Scan for the cell matching the given text and deliver its (x, y) coordinate at center. 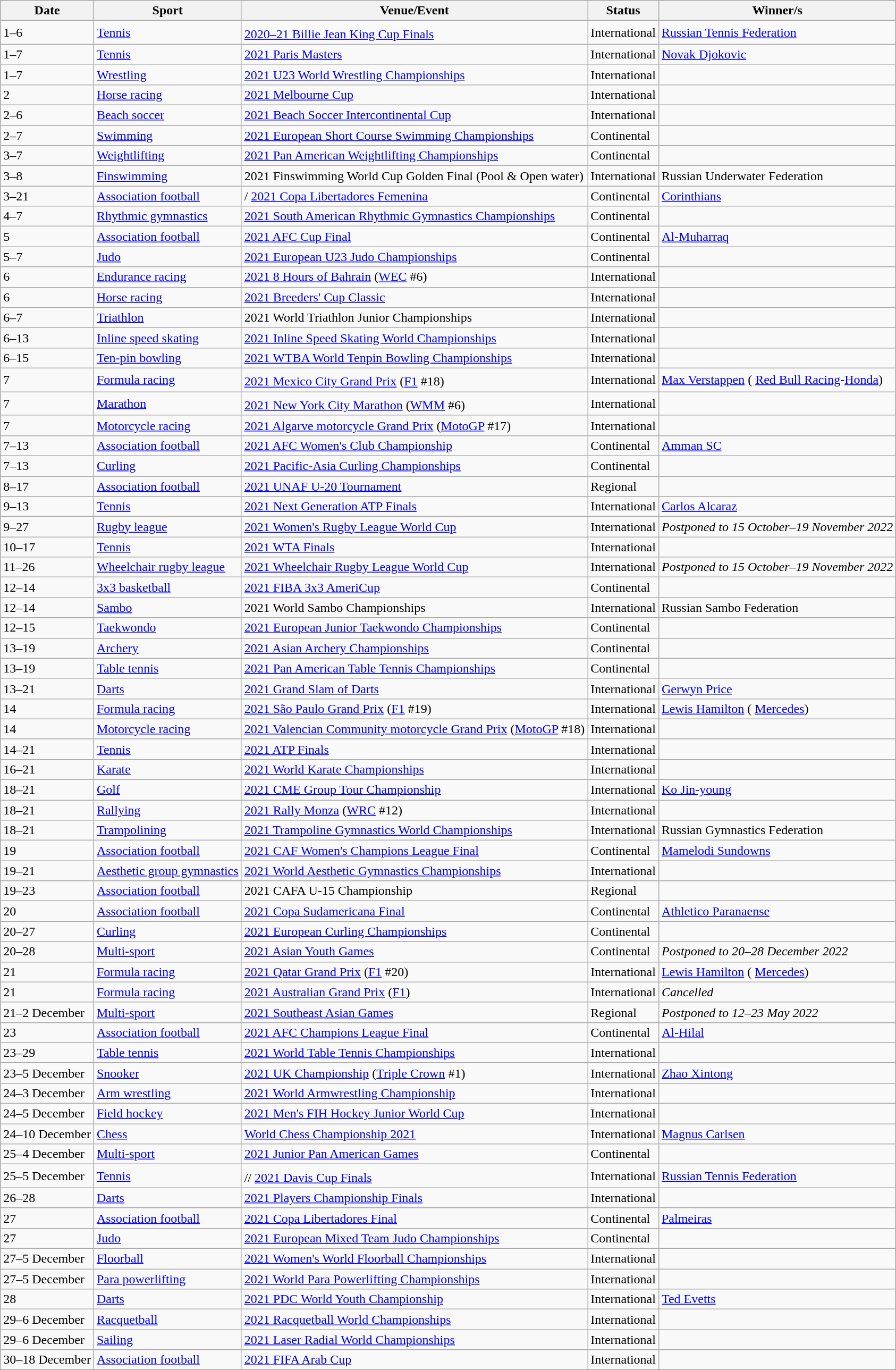
2021 Copa Libertadores Final (415, 1218)
2021 European Curling Championships (415, 931)
2021 South American Rhythmic Gymnastics Championships (415, 216)
2021 CAFA U-15 Championship (415, 891)
Ko Jin-young (777, 790)
20 (47, 911)
Floorball (167, 1259)
Para powerlifting (167, 1279)
// 2021 Davis Cup Finals (415, 1176)
2021 ATP Finals (415, 749)
Trampolining (167, 830)
2021 FIBA 3x3 AmeriCup (415, 587)
Ted Evetts (777, 1299)
2021 UNAF U-20 Tournament (415, 486)
Beach soccer (167, 115)
2021 Melbourne Cup (415, 95)
9–27 (47, 527)
Rhythmic gymnastics (167, 216)
2021 AFC Women's Club Championship (415, 446)
19–21 (47, 871)
2021 UK Championship (Triple Crown #1) (415, 1073)
2021 Pan American Weightlifting Championships (415, 156)
Triathlon (167, 317)
Magnus Carlsen (777, 1134)
2021 Men's FIH Hockey Junior World Cup (415, 1114)
Arm wrestling (167, 1094)
Status (623, 11)
Chess (167, 1134)
Racquetball (167, 1319)
2021 Pacific-Asia Curling Championships (415, 466)
Sport (167, 11)
Russian Gymnastics Federation (777, 830)
Date (47, 11)
2021 Women's World Floorball Championships (415, 1259)
2021 New York City Marathon (WMM #6) (415, 404)
1–6 (47, 33)
5–7 (47, 257)
Taekwondo (167, 628)
Corinthians (777, 196)
2021 Next Generation ATP Finals (415, 507)
3–21 (47, 196)
2021 World Aesthetic Gymnastics Championships (415, 871)
19 (47, 851)
4–7 (47, 216)
2021 Algarve motorcycle Grand Prix (MotoGP #17) (415, 425)
Russian Underwater Federation (777, 176)
Carlos Alcaraz (777, 507)
2021 WTA Finals (415, 547)
2021 PDC World Youth Championship (415, 1299)
Al-Muharraq (777, 237)
2021 World Para Powerlifting Championships (415, 1279)
2021 CME Group Tour Championship (415, 790)
2021 European Mixed Team Judo Championships (415, 1238)
Max Verstappen ( Red Bull Racing-Honda) (777, 380)
2021 Wheelchair Rugby League World Cup (415, 567)
19–23 (47, 891)
Winner/s (777, 11)
2021 World Karate Championships (415, 770)
Finswimming (167, 176)
13–21 (47, 688)
Swimming (167, 136)
2021 Grand Slam of Darts (415, 688)
2021 Australian Grand Prix (F1) (415, 992)
Rugby league (167, 527)
2021 Qatar Grand Prix (F1 #20) (415, 972)
24–10 December (47, 1134)
26–28 (47, 1198)
Karate (167, 770)
Mamelodi Sundowns (777, 851)
Venue/Event (415, 11)
20–28 (47, 952)
2021 AFC Cup Final (415, 237)
Wrestling (167, 74)
6–13 (47, 338)
2–7 (47, 136)
Snooker (167, 1073)
Gerwyn Price (777, 688)
Weightlifting (167, 156)
2021 U23 World Wrestling Championships (415, 74)
Endurance racing (167, 277)
24–3 December (47, 1094)
2021 WTBA World Tenpin Bowling Championships (415, 358)
/ 2021 Copa Libertadores Femenina (415, 196)
23–29 (47, 1053)
6–15 (47, 358)
21–2 December (47, 1012)
16–21 (47, 770)
Al-Hilal (777, 1032)
2021 São Paulo Grand Prix (F1 #19) (415, 709)
Novak Djokovic (777, 54)
2021 European U23 Judo Championships (415, 257)
Inline speed skating (167, 338)
28 (47, 1299)
2021 World Table Tennis Championships (415, 1053)
Amman SC (777, 446)
2–6 (47, 115)
2021 Southeast Asian Games (415, 1012)
2021 Women's Rugby League World Cup (415, 527)
2021 World Armwrestling Championship (415, 1094)
2021 Laser Radial World Championships (415, 1340)
Postponed to 12–23 May 2022 (777, 1012)
8–17 (47, 486)
2020–21 Billie Jean King Cup Finals (415, 33)
25–4 December (47, 1154)
14–21 (47, 749)
6–7 (47, 317)
2021 Copa Sudamericana Final (415, 911)
2021 Breeders' Cup Classic (415, 297)
25–5 December (47, 1176)
2021 European Junior Taekwondo Championships (415, 628)
Sambo (167, 608)
Russian Sambo Federation (777, 608)
2021 World Sambo Championships (415, 608)
2021 Paris Masters (415, 54)
2021 Racquetball World Championships (415, 1319)
2021 Beach Soccer Intercontinental Cup (415, 115)
11–26 (47, 567)
23–5 December (47, 1073)
Rallying (167, 810)
2021 Trampoline Gymnastics World Championships (415, 830)
20–27 (47, 931)
9–13 (47, 507)
2021 8 Hours of Bahrain (WEC #6) (415, 277)
12–15 (47, 628)
2021 Pan American Table Tennis Championships (415, 668)
2021 Finswimming World Cup Golden Final (Pool & Open water) (415, 176)
2021 FIFA Arab Cup (415, 1360)
Field hockey (167, 1114)
Zhao Xintong (777, 1073)
World Chess Championship 2021 (415, 1134)
Sailing (167, 1340)
2021 Rally Monza (WRC #12) (415, 810)
3–7 (47, 156)
Cancelled (777, 992)
Postponed to 20–28 December 2022 (777, 952)
Wheelchair rugby league (167, 567)
24–5 December (47, 1114)
2021 Asian Archery Championships (415, 648)
Golf (167, 790)
3x3 basketball (167, 587)
2021 World Triathlon Junior Championships (415, 317)
2021 CAF Women's Champions League Final (415, 851)
2021 Asian Youth Games (415, 952)
3–8 (47, 176)
Aesthetic group gymnastics (167, 871)
23 (47, 1032)
Archery (167, 648)
2021 European Short Course Swimming Championships (415, 136)
Athletico Paranaense (777, 911)
Ten-pin bowling (167, 358)
Palmeiras (777, 1218)
30–18 December (47, 1360)
2021 Valencian Community motorcycle Grand Prix (MotoGP #18) (415, 729)
10–17 (47, 547)
2021 Inline Speed Skating World Championships (415, 338)
5 (47, 237)
2 (47, 95)
2021 Players Championship Finals (415, 1198)
Marathon (167, 404)
2021 Mexico City Grand Prix (F1 #18) (415, 380)
2021 Junior Pan American Games (415, 1154)
2021 AFC Champions League Final (415, 1032)
